Return (x, y) of the center of cell containing provided text 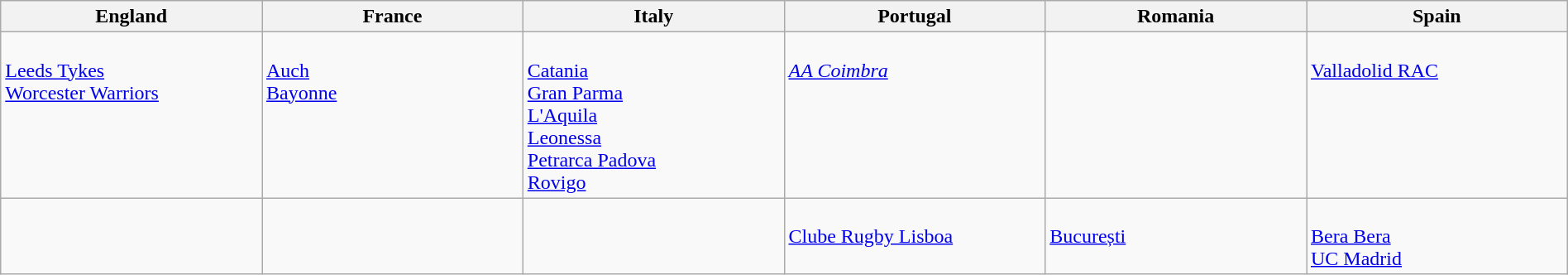
Clube Rugby Lisboa (915, 236)
Auch Bayonne (392, 115)
Portugal (915, 17)
București (1176, 236)
Leeds Tykes Worcester Warriors (131, 115)
Bera Bera UC Madrid (1437, 236)
Spain (1437, 17)
France (392, 17)
Valladolid RAC (1437, 115)
England (131, 17)
Italy (653, 17)
Romania (1176, 17)
Catania Gran Parma L'Aquila Leonessa Petrarca Padova Rovigo (653, 115)
AA Coimbra (915, 115)
